Provide the [X, Y] coordinate of the cell's center where the given text is located.  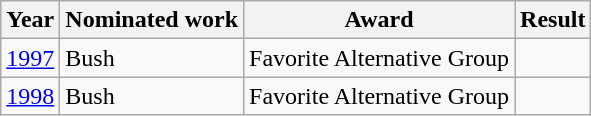
Result [553, 20]
Award [380, 20]
1997 [30, 58]
1998 [30, 96]
Nominated work [152, 20]
Year [30, 20]
